Provide the (x, y) coordinate of the cell's center where the given text is located.  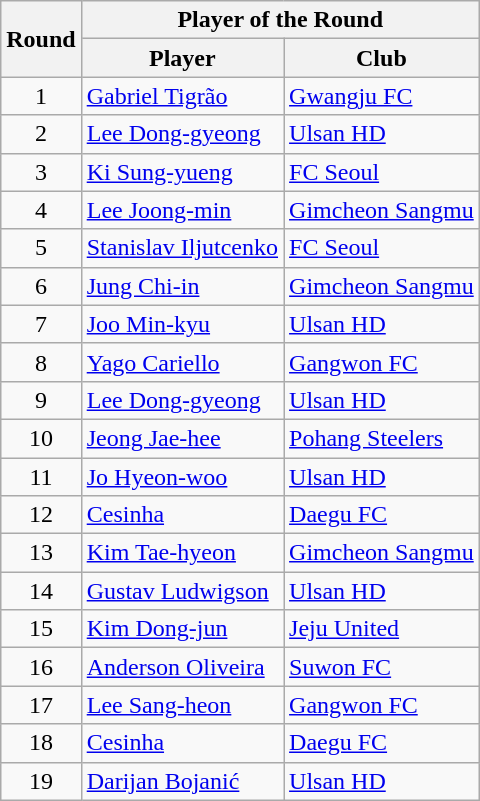
11 (41, 477)
Yago Cariello (182, 362)
Gustav Ludwigson (182, 591)
17 (41, 705)
13 (41, 553)
Jeju United (382, 629)
12 (41, 515)
8 (41, 362)
16 (41, 667)
Pohang Steelers (382, 438)
6 (41, 286)
3 (41, 172)
2 (41, 134)
Suwon FC (382, 667)
Jung Chi-in (182, 286)
Gabriel Tigrão (182, 96)
Club (382, 58)
Lee Joong-min (182, 210)
1 (41, 96)
Gwangju FC (382, 96)
18 (41, 743)
Stanislav Iljutcenko (182, 248)
Joo Min-kyu (182, 324)
7 (41, 324)
14 (41, 591)
Lee Sang-heon (182, 705)
Player of the Round (280, 20)
Jo Hyeon-woo (182, 477)
Player (182, 58)
10 (41, 438)
Darijan Bojanić (182, 781)
Kim Tae-hyeon (182, 553)
Ki Sung-yueng (182, 172)
Kim Dong-jun (182, 629)
15 (41, 629)
5 (41, 248)
4 (41, 210)
9 (41, 400)
Anderson Oliveira (182, 667)
Jeong Jae-hee (182, 438)
19 (41, 781)
Round (41, 39)
